Find where the given text appears and provide that cell's center as [x, y] coordinate. 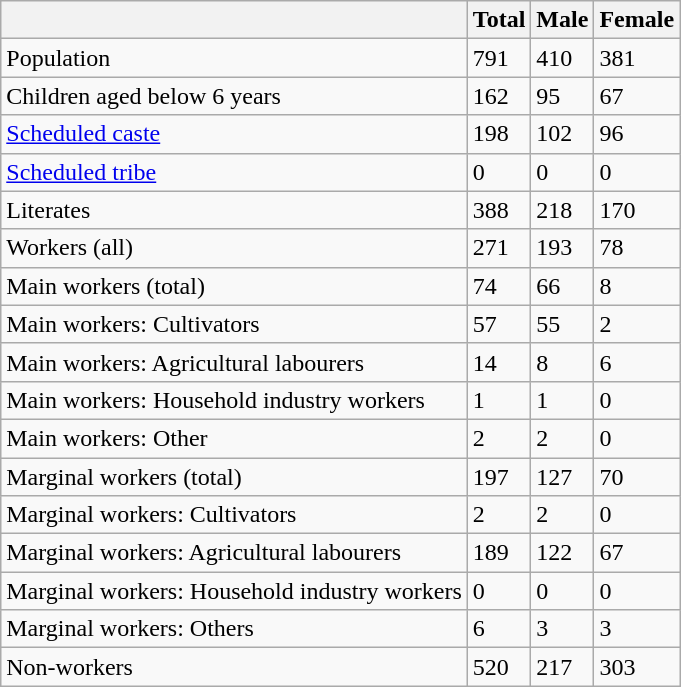
Main workers: Agricultural labourers [234, 362]
162 [499, 96]
189 [499, 553]
Workers (all) [234, 248]
381 [637, 58]
78 [637, 248]
Population [234, 58]
Marginal workers: Others [234, 629]
Main workers: Cultivators [234, 324]
Male [562, 20]
198 [499, 134]
95 [562, 96]
102 [562, 134]
Main workers: Household industry workers [234, 400]
74 [499, 286]
Scheduled tribe [234, 172]
218 [562, 210]
791 [499, 58]
127 [562, 477]
57 [499, 324]
Main workers: Other [234, 438]
Marginal workers: Agricultural labourers [234, 553]
193 [562, 248]
170 [637, 210]
410 [562, 58]
14 [499, 362]
Literates [234, 210]
70 [637, 477]
197 [499, 477]
Scheduled caste [234, 134]
Total [499, 20]
520 [499, 667]
Non-workers [234, 667]
96 [637, 134]
303 [637, 667]
Marginal workers (total) [234, 477]
388 [499, 210]
Main workers (total) [234, 286]
Marginal workers: Household industry workers [234, 591]
Marginal workers: Cultivators [234, 515]
122 [562, 553]
217 [562, 667]
271 [499, 248]
Children aged below 6 years [234, 96]
Female [637, 20]
55 [562, 324]
66 [562, 286]
